Scan for the cell matching the given text and deliver its (X, Y) coordinate at center. 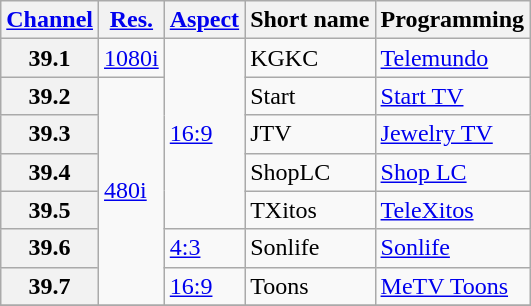
Channel (50, 20)
4:3 (204, 248)
39.4 (50, 172)
39.7 (50, 286)
Toons (310, 286)
MeTV Toons (452, 286)
TeleXitos (452, 210)
39.1 (50, 58)
480i (132, 191)
JTV (310, 134)
KGKC (310, 58)
39.6 (50, 248)
Telemundo (452, 58)
39.5 (50, 210)
ShopLC (310, 172)
Start (310, 96)
39.2 (50, 96)
Programming (452, 20)
Short name (310, 20)
Start TV (452, 96)
Jewelry TV (452, 134)
1080i (132, 58)
39.3 (50, 134)
Res. (132, 20)
Aspect (204, 20)
Shop LC (452, 172)
TXitos (310, 210)
